Scan for the cell matching the given text and deliver its [X, Y] coordinate at center. 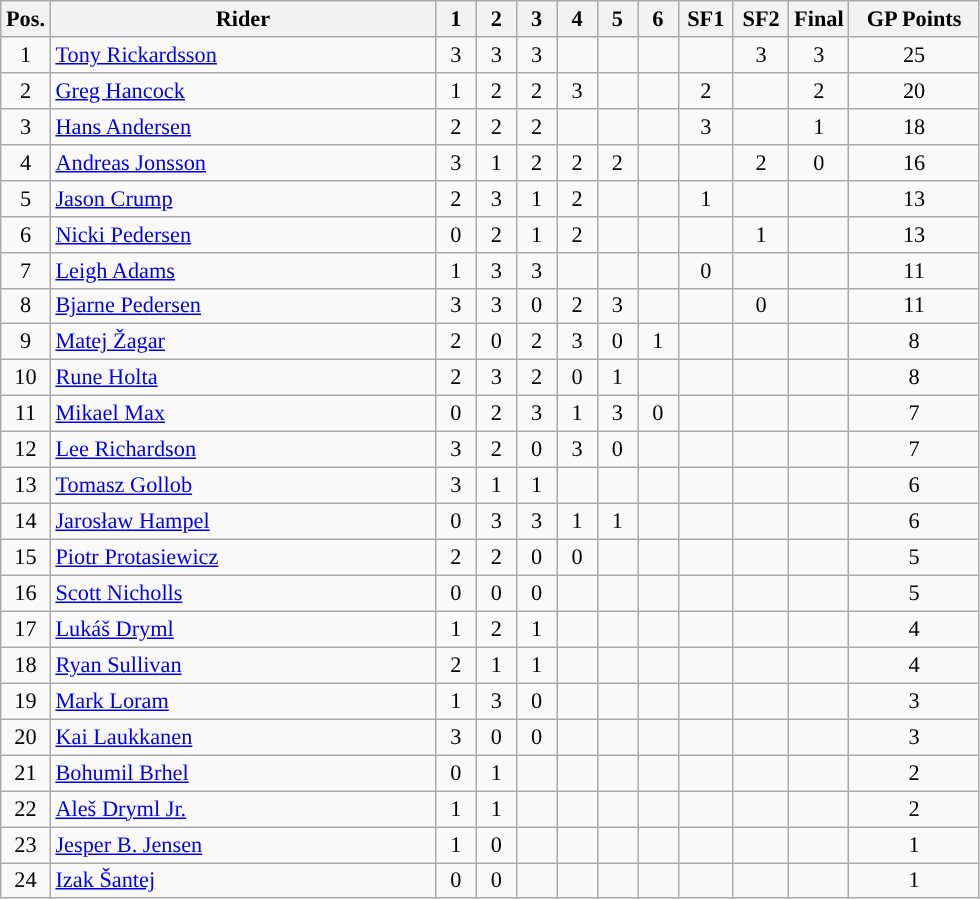
Final [819, 19]
Kai Laukkanen [242, 737]
Tony Rickardsson [242, 55]
Matej Žagar [242, 342]
Hans Andersen [242, 126]
Tomasz Gollob [242, 485]
SF2 [760, 19]
9 [26, 342]
Lee Richardson [242, 450]
Andreas Jonsson [242, 162]
Lukáš Dryml [242, 629]
Leigh Adams [242, 270]
GP Points [914, 19]
Piotr Protasiewicz [242, 557]
Pos. [26, 19]
Bohumil Brhel [242, 773]
24 [26, 880]
Jarosław Hampel [242, 521]
15 [26, 557]
Jason Crump [242, 198]
23 [26, 844]
22 [26, 809]
Mark Loram [242, 701]
Jesper B. Jensen [242, 844]
25 [914, 55]
Izak Šantej [242, 880]
Mikael Max [242, 414]
17 [26, 629]
10 [26, 378]
Greg Hancock [242, 90]
14 [26, 521]
Rider [242, 19]
Scott Nicholls [242, 593]
19 [26, 701]
SF1 [706, 19]
Aleš Dryml Jr. [242, 809]
Rune Holta [242, 378]
Ryan Sullivan [242, 665]
Nicki Pedersen [242, 234]
21 [26, 773]
12 [26, 450]
Bjarne Pedersen [242, 306]
